Return (X, Y) of the center of cell containing provided text 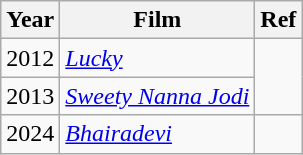
Lucky (158, 58)
Bhairadevi (158, 134)
Sweety Nanna Jodi (158, 96)
Ref (278, 20)
2012 (30, 58)
Year (30, 20)
2024 (30, 134)
2013 (30, 96)
Film (158, 20)
